Pinpoint the cell where the given text exists, returning its [x, y] midpoint coordinate. 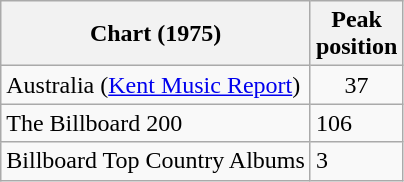
Billboard Top Country Albums [156, 161]
106 [356, 123]
The Billboard 200 [156, 123]
3 [356, 161]
37 [356, 85]
Australia (Kent Music Report) [156, 85]
Chart (1975) [156, 34]
Peakposition [356, 34]
